From the cell containing the given text, extract its center point as (X, Y) coordinate. 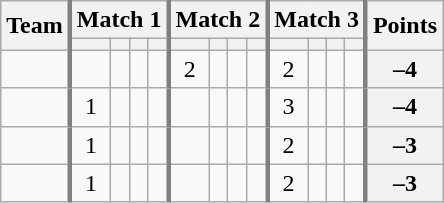
Team (36, 26)
Match 3 (316, 20)
Match 2 (218, 20)
3 (288, 107)
Points (404, 26)
Match 1 (120, 20)
